Identify which cell holds the provided text, then report its [x, y] central coordinate. 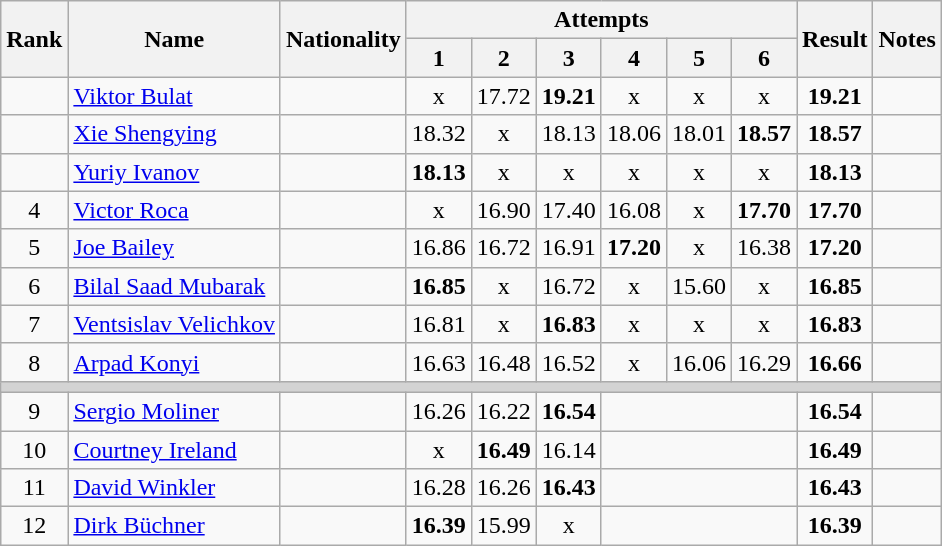
16.81 [438, 324]
16.86 [438, 248]
16.06 [698, 362]
10 [34, 449]
16.63 [438, 362]
Dirk Büchner [174, 526]
16.08 [634, 210]
18.32 [438, 134]
8 [34, 362]
16.90 [504, 210]
David Winkler [174, 488]
Sergio Moliner [174, 411]
17.72 [504, 96]
16.91 [568, 248]
Courtney Ireland [174, 449]
16.28 [438, 488]
16.66 [835, 362]
Notes [907, 39]
9 [34, 411]
2 [504, 58]
11 [34, 488]
12 [34, 526]
3 [568, 58]
Name [174, 39]
Bilal Saad Mubarak [174, 286]
Yuriy Ivanov [174, 172]
Xie Shengying [174, 134]
16.29 [764, 362]
18.06 [634, 134]
16.38 [764, 248]
7 [34, 324]
15.99 [504, 526]
Attempts [601, 20]
Ventsislav Velichkov [174, 324]
16.52 [568, 362]
18.01 [698, 134]
1 [438, 58]
16.22 [504, 411]
Joe Bailey [174, 248]
17.40 [568, 210]
16.14 [568, 449]
Viktor Bulat [174, 96]
Result [835, 39]
Victor Roca [174, 210]
Arpad Konyi [174, 362]
15.60 [698, 286]
Nationality [343, 39]
16.48 [504, 362]
Rank [34, 39]
